Capture the cell that displays the provided text and extract its [X, Y] central coordinate. 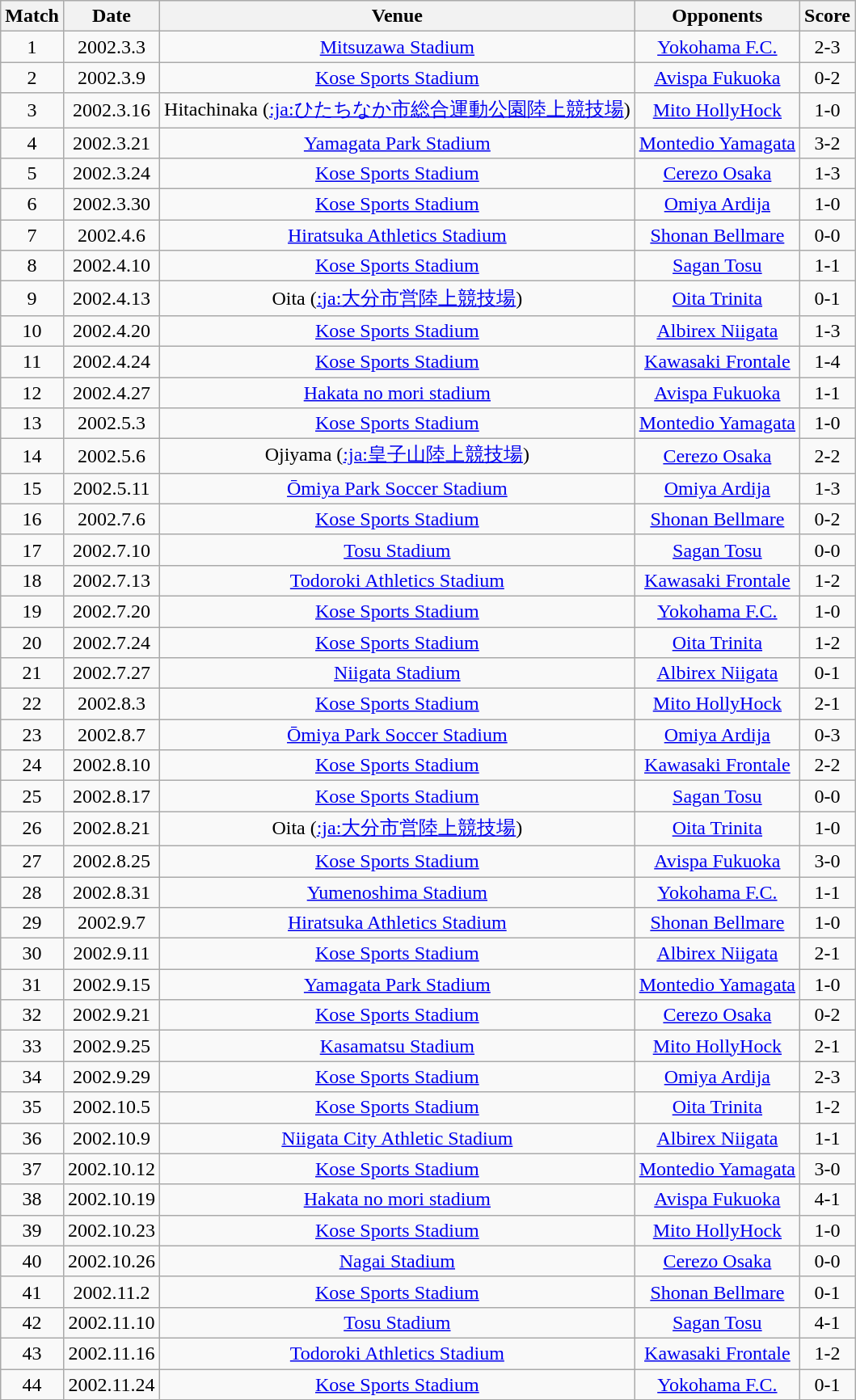
3 [32, 110]
2002.8.31 [112, 892]
2002.11.2 [112, 1292]
2002.8.17 [112, 796]
2002.4.6 [112, 235]
2002.3.30 [112, 205]
22 [32, 704]
2002.4.27 [112, 392]
2002.11.24 [112, 1385]
1 [32, 47]
2002.9.7 [112, 923]
2002.3.9 [112, 78]
20 [32, 643]
13 [32, 424]
27 [32, 861]
2002.8.10 [112, 765]
2002.10.19 [112, 1200]
38 [32, 1200]
0-3 [828, 735]
3-2 [828, 143]
2002.7.6 [112, 519]
33 [32, 1046]
2002.10.9 [112, 1138]
44 [32, 1385]
9 [32, 299]
2002.7.20 [112, 611]
17 [32, 550]
39 [32, 1230]
2002.7.27 [112, 673]
2002.7.13 [112, 580]
2002.8.7 [112, 735]
2002.4.13 [112, 299]
2002.4.20 [112, 331]
2002.10.23 [112, 1230]
8 [32, 266]
Hitachinaka (:ja:ひたちなか市総合運動公園陸上競技場) [398, 110]
2002.9.29 [112, 1077]
Niigata Stadium [398, 673]
2002.8.25 [112, 861]
2002.11.10 [112, 1322]
4 [32, 143]
28 [32, 892]
42 [32, 1322]
Opponents [717, 16]
2002.8.3 [112, 704]
21 [32, 673]
2002.10.5 [112, 1107]
2002.3.21 [112, 143]
15 [32, 488]
2002.10.26 [112, 1261]
2002.9.25 [112, 1046]
2002.5.3 [112, 424]
40 [32, 1261]
2002.9.15 [112, 985]
16 [32, 519]
2002.7.24 [112, 643]
Yumenoshima Stadium [398, 892]
2 [32, 78]
29 [32, 923]
12 [32, 392]
37 [32, 1169]
14 [32, 456]
2002.3.3 [112, 47]
25 [32, 796]
36 [32, 1138]
Venue [398, 16]
2002.3.24 [112, 174]
2002.11.16 [112, 1353]
18 [32, 580]
Ojiyama (:ja:皇子山陸上競技場) [398, 456]
Match [32, 16]
41 [32, 1292]
1-4 [828, 361]
2002.3.16 [112, 110]
43 [32, 1353]
26 [32, 829]
Date [112, 16]
30 [32, 954]
7 [32, 235]
24 [32, 765]
2002.10.12 [112, 1169]
Score [828, 16]
2002.8.21 [112, 829]
2002.9.21 [112, 1015]
34 [32, 1077]
2002.9.11 [112, 954]
19 [32, 611]
2002.4.10 [112, 266]
Kasamatsu Stadium [398, 1046]
6 [32, 205]
32 [32, 1015]
11 [32, 361]
2002.7.10 [112, 550]
23 [32, 735]
31 [32, 985]
2002.5.11 [112, 488]
Nagai Stadium [398, 1261]
2002.5.6 [112, 456]
10 [32, 331]
35 [32, 1107]
5 [32, 174]
2002.4.24 [112, 361]
Niigata City Athletic Stadium [398, 1138]
Mitsuzawa Stadium [398, 47]
